Search for the cell housing the specified text and yield its [x, y] center coordinate. 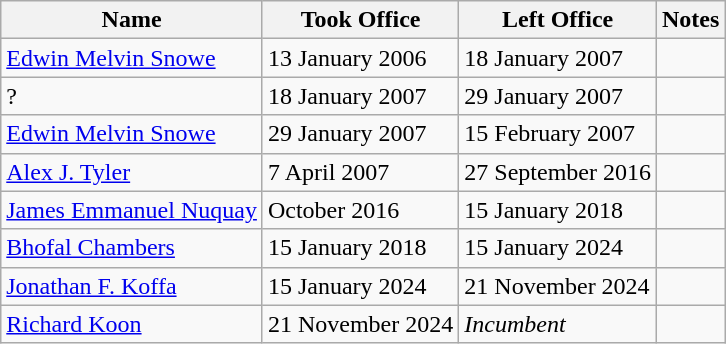
Alex J. Tyler [132, 172]
Left Office [558, 20]
27 September 2016 [558, 172]
? [132, 96]
Jonathan F. Koffa [132, 286]
15 February 2007 [558, 134]
James Emmanuel Nuquay [132, 210]
13 January 2006 [360, 58]
7 April 2007 [360, 172]
Bhofal Chambers [132, 248]
Richard Koon [132, 324]
Incumbent [558, 324]
Took Office [360, 20]
Notes [690, 20]
Name [132, 20]
October 2016 [360, 210]
